Locate the cell with the specified text and output its (x, y) center coordinate. 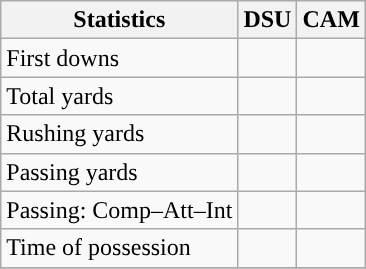
CAM (331, 20)
DSU (268, 20)
Total yards (120, 96)
Statistics (120, 20)
First downs (120, 58)
Rushing yards (120, 134)
Time of possession (120, 248)
Passing: Comp–Att–Int (120, 210)
Passing yards (120, 172)
